Provide the [X, Y] coordinate of the cell's center where the given text is located.  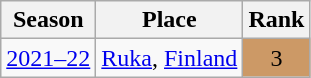
Place [170, 20]
Ruka, Finland [170, 58]
2021–22 [48, 58]
3 [276, 58]
Rank [276, 20]
Season [48, 20]
